Output the [X, Y] coordinate of the center of the cell containing the given text.  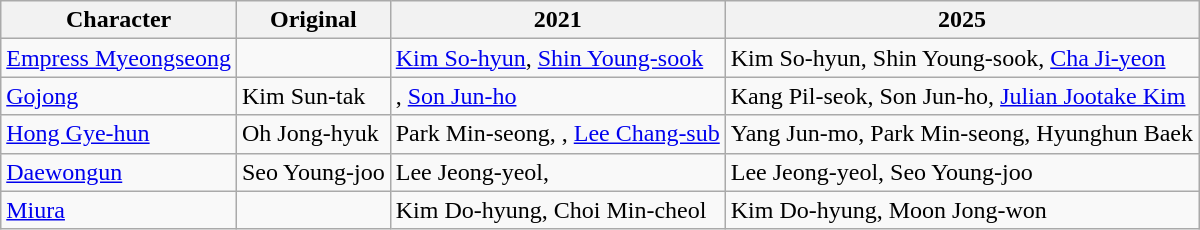
, Son Jun-ho [558, 96]
Oh Jong-hyuk [313, 134]
Lee Jeong-yeol, [558, 172]
Hong Gye-hun [119, 134]
2025 [962, 20]
Character [119, 20]
Kang Pil-seok, Son Jun-ho, Julian Jootake Kim [962, 96]
Yang Jun-mo, Park Min-seong, Hyunghun Baek [962, 134]
Kim Sun-tak [313, 96]
Lee Jeong-yeol, Seo Young-joo [962, 172]
Kim So-hyun, Shin Young-sook [558, 58]
2021 [558, 20]
Miura [119, 210]
Gojong [119, 96]
Daewongun [119, 172]
Original [313, 20]
Kim So-hyun, Shin Young-sook, Cha Ji-yeon [962, 58]
Seo Young-joo [313, 172]
Park Min-seong, , Lee Chang-sub [558, 134]
Kim Do-hyung, Choi Min-cheol [558, 210]
Kim Do-hyung, Moon Jong-won [962, 210]
Empress Myeongseong [119, 58]
